Detect which cell encompasses the target text, then output its [X, Y] center coordinate. 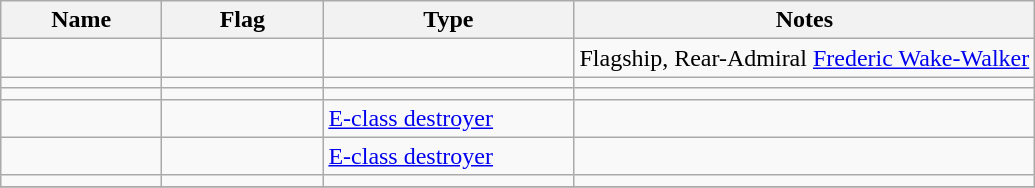
Name [82, 20]
Flag [242, 20]
Notes [804, 20]
Flagship, Rear-Admiral Frederic Wake-Walker [804, 58]
Type [448, 20]
